Return (x, y) of the center of cell containing provided text 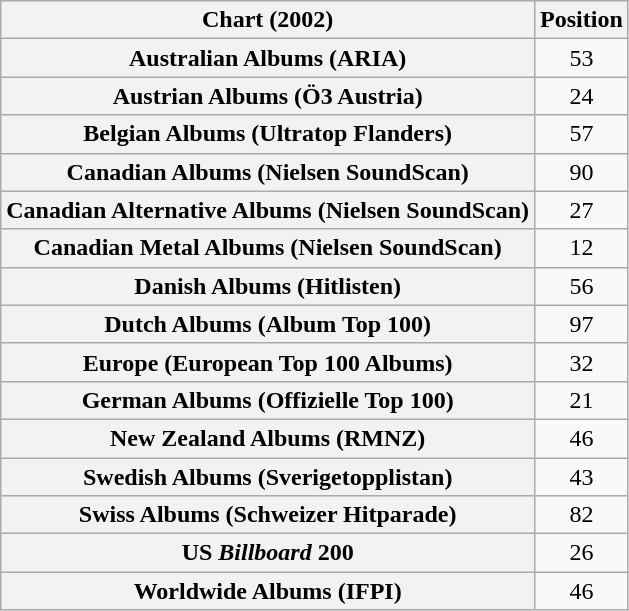
US Billboard 200 (268, 553)
Canadian Metal Albums (Nielsen SoundScan) (268, 248)
Chart (2002) (268, 20)
Europe (European Top 100 Albums) (268, 362)
Australian Albums (ARIA) (268, 58)
Belgian Albums (Ultratop Flanders) (268, 134)
43 (582, 477)
Position (582, 20)
12 (582, 248)
Austrian Albums (Ö3 Austria) (268, 96)
57 (582, 134)
Swiss Albums (Schweizer Hitparade) (268, 515)
24 (582, 96)
New Zealand Albums (RMNZ) (268, 438)
26 (582, 553)
Canadian Alternative Albums (Nielsen SoundScan) (268, 210)
97 (582, 324)
Worldwide Albums (IFPI) (268, 591)
21 (582, 400)
Canadian Albums (Nielsen SoundScan) (268, 172)
56 (582, 286)
90 (582, 172)
Danish Albums (Hitlisten) (268, 286)
82 (582, 515)
27 (582, 210)
Dutch Albums (Album Top 100) (268, 324)
Swedish Albums (Sverigetopplistan) (268, 477)
53 (582, 58)
32 (582, 362)
German Albums (Offizielle Top 100) (268, 400)
